Capture the cell that displays the provided text and extract its (X, Y) central coordinate. 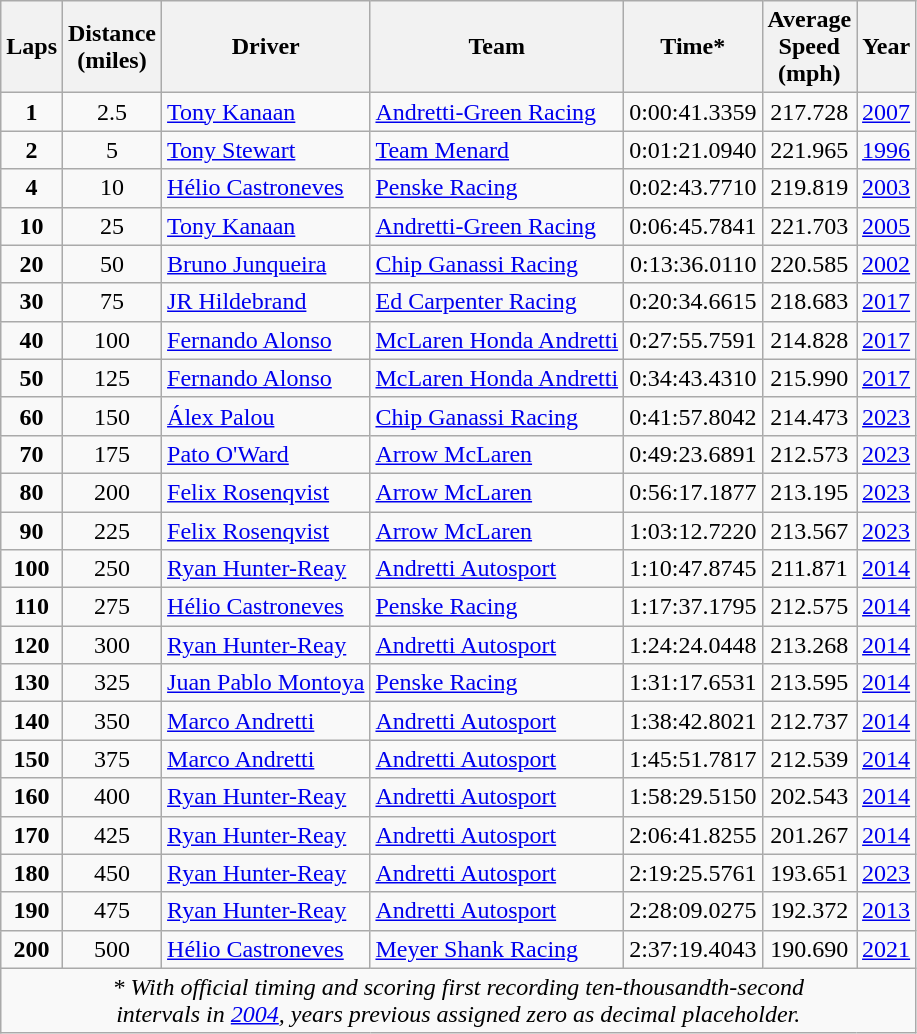
218.683 (810, 302)
80 (32, 492)
0:01:21.0940 (693, 150)
250 (112, 569)
* With official timing and scoring first recording ten-thousandth-secondintervals in 2004, years previous assigned zero as decimal placeholder. (458, 1000)
Bruno Junqueira (266, 264)
Team Menard (497, 150)
0:34:43.4310 (693, 378)
175 (112, 454)
0:27:55.7591 (693, 340)
2007 (886, 112)
1 (32, 112)
75 (112, 302)
2.5 (112, 112)
160 (32, 797)
202.543 (810, 797)
190 (32, 911)
2021 (886, 949)
Laps (32, 47)
1:58:29.5150 (693, 797)
70 (32, 454)
4 (32, 188)
325 (112, 683)
214.828 (810, 340)
300 (112, 645)
Team (497, 47)
212.737 (810, 721)
213.595 (810, 683)
Time* (693, 47)
1:03:12.7220 (693, 531)
0:02:43.7710 (693, 188)
1:38:42.8021 (693, 721)
2:06:41.8255 (693, 835)
Driver (266, 47)
2003 (886, 188)
214.473 (810, 416)
Juan Pablo Montoya (266, 683)
AverageSpeed(mph) (810, 47)
225 (112, 531)
193.651 (810, 873)
400 (112, 797)
0:56:17.1877 (693, 492)
180 (32, 873)
125 (112, 378)
Year (886, 47)
2005 (886, 226)
0:06:45.7841 (693, 226)
475 (112, 911)
40 (32, 340)
215.990 (810, 378)
350 (112, 721)
0:41:57.8042 (693, 416)
192.372 (810, 911)
2:37:19.4043 (693, 949)
1:17:37.1795 (693, 607)
211.871 (810, 569)
2 (32, 150)
450 (112, 873)
Pato O'Ward (266, 454)
217.728 (810, 112)
1996 (886, 150)
60 (32, 416)
220.585 (810, 264)
375 (112, 759)
2013 (886, 911)
275 (112, 607)
213.567 (810, 531)
213.195 (810, 492)
425 (112, 835)
2002 (886, 264)
0:20:34.6615 (693, 302)
2:19:25.5761 (693, 873)
Meyer Shank Racing (497, 949)
219.819 (810, 188)
110 (32, 607)
212.575 (810, 607)
120 (32, 645)
213.268 (810, 645)
221.965 (810, 150)
Tony Stewart (266, 150)
212.539 (810, 759)
0:00:41.3359 (693, 112)
JR Hildebrand (266, 302)
25 (112, 226)
212.573 (810, 454)
0:49:23.6891 (693, 454)
1:24:24.0448 (693, 645)
201.267 (810, 835)
5 (112, 150)
1:31:17.6531 (693, 683)
30 (32, 302)
Ed Carpenter Racing (497, 302)
90 (32, 531)
500 (112, 949)
140 (32, 721)
1:45:51.7817 (693, 759)
221.703 (810, 226)
170 (32, 835)
130 (32, 683)
Distance(miles) (112, 47)
2:28:09.0275 (693, 911)
Álex Palou (266, 416)
0:13:36.0110 (693, 264)
20 (32, 264)
190.690 (810, 949)
1:10:47.8745 (693, 569)
